Detect which cell encompasses the target text, then output its [X, Y] center coordinate. 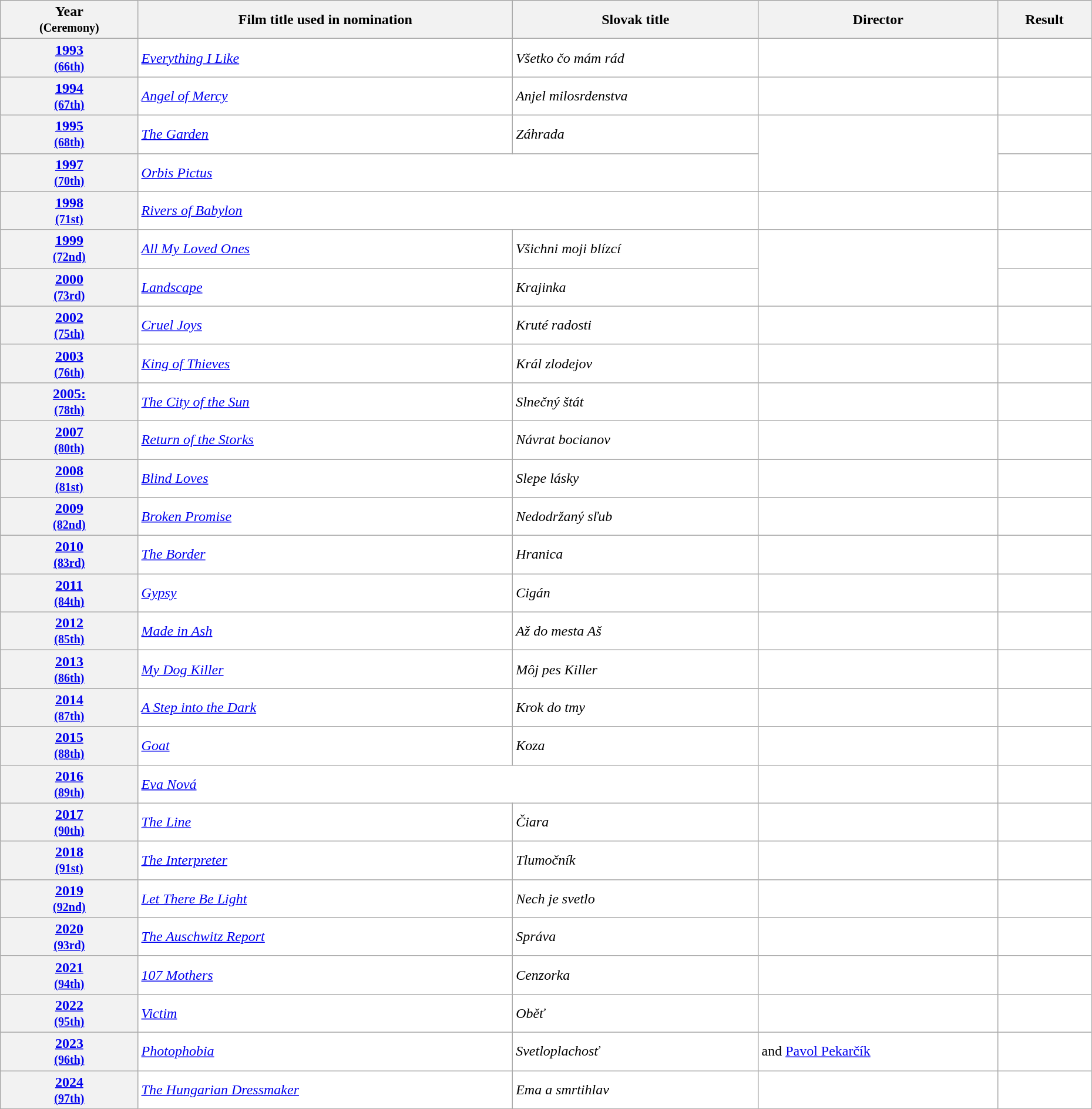
Krok do tmy [636, 707]
Eva Nová [448, 784]
Orbis Pictus [448, 173]
Year(Ceremony) [69, 20]
2017(90th) [69, 822]
My Dog Killer [325, 670]
2020(93rd) [69, 936]
2024(97th) [69, 1089]
2011(84th) [69, 593]
2023(96th) [69, 1051]
Slnečný štát [636, 402]
Čiara [636, 822]
Svetloplachosť [636, 1051]
Ema a smrtihlav [636, 1089]
The Line [325, 822]
Photophobia [325, 1051]
Victim [325, 1013]
1998(71st) [69, 210]
Koza [636, 746]
2007(80th) [69, 439]
A Step into the Dark [325, 707]
Návrat bocianov [636, 439]
Result [1044, 20]
The Garden [325, 134]
Môj pes Killer [636, 670]
2015(88th) [69, 746]
and Pavol Pekarčík [878, 1051]
Kruté radosti [636, 325]
2013(86th) [69, 670]
1993(66th) [69, 58]
1999(72nd) [69, 249]
The Auschwitz Report [325, 936]
Cenzorka [636, 975]
Anjel milosrdenstva [636, 96]
The Hungarian Dressmaker [325, 1089]
Král zlodejov [636, 363]
1995(68th) [69, 134]
2018(91st) [69, 860]
Všichni moji blízcí [636, 249]
King of Thieves [325, 363]
Let There Be Light [325, 899]
2014(87th) [69, 707]
Cigán [636, 593]
2021(94th) [69, 975]
Až do mesta Aš [636, 631]
Rivers of Babylon [448, 210]
2012(85th) [69, 631]
Film title used in nomination [325, 20]
Hranica [636, 554]
The Interpreter [325, 860]
1997(70th) [69, 173]
All My Loved Ones [325, 249]
Tlumočník [636, 860]
2008(81st) [69, 478]
Oběť [636, 1013]
Správa [636, 936]
Slovak title [636, 20]
Director [878, 20]
Blind Loves [325, 478]
The City of the Sun [325, 402]
Krajinka [636, 287]
Nedodržaný sľub [636, 517]
Angel of Mercy [325, 96]
Slepe lásky [636, 478]
The Border [325, 554]
Return of the Storks [325, 439]
2003(76th) [69, 363]
2022(95th) [69, 1013]
2009(82nd) [69, 517]
2010(83rd) [69, 554]
2016(89th) [69, 784]
Goat [325, 746]
107 Mothers [325, 975]
Nech je svetlo [636, 899]
2000(73rd) [69, 287]
Cruel Joys [325, 325]
2005:(78th) [69, 402]
1994(67th) [69, 96]
2002(75th) [69, 325]
2019(92nd) [69, 899]
Landscape [325, 287]
Gypsy [325, 593]
Everything I Like [325, 58]
Made in Ash [325, 631]
Broken Promise [325, 517]
Všetko čo mám rád [636, 58]
Záhrada [636, 134]
